Determine the [X, Y] coordinate at the center of the cell enclosing the given text.  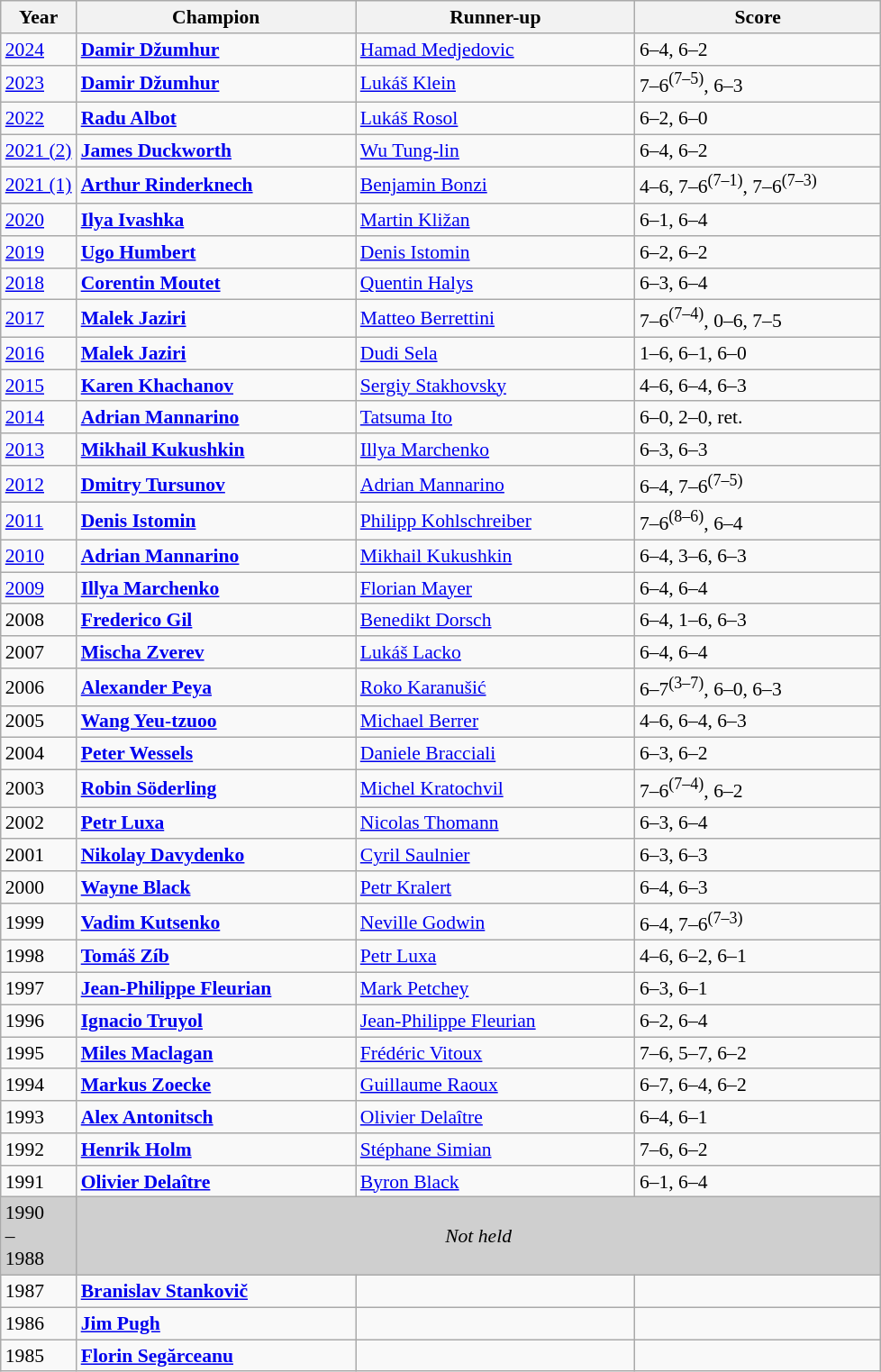
Tomáš Zíb [216, 957]
Branislav Stankovič [216, 1292]
Mischa Zverev [216, 652]
Markus Zoecke [216, 1086]
Florian Mayer [495, 588]
Martin Kližan [495, 220]
Score [758, 17]
2021 (1) [39, 186]
4–6, 6–2, 6–1 [758, 957]
2009 [39, 588]
2007 [39, 652]
Daniele Bracciali [495, 754]
6–2, 6–4 [758, 1021]
Byron Black [495, 1182]
Matteo Berrettini [495, 319]
7–6, 5–7, 6–2 [758, 1053]
Alexander Peya [216, 686]
6–4, 7–6(7–5) [758, 485]
Champion [216, 17]
Benjamin Bonzi [495, 186]
1997 [39, 989]
1990–1988 [39, 1236]
2008 [39, 621]
7–6(7–4), 0–6, 7–5 [758, 319]
1999 [39, 922]
2021 (2) [39, 150]
7–6(8–6), 6–4 [758, 521]
4–6, 7–6(7–1), 7–6(7–3) [758, 186]
Peter Wessels [216, 754]
2018 [39, 285]
1985 [39, 1356]
2013 [39, 450]
Radu Albot [216, 119]
2016 [39, 353]
Roko Karanušić [495, 686]
Lukáš Lacko [495, 652]
1986 [39, 1323]
Tatsuma Ito [495, 418]
Wayne Black [216, 887]
2010 [39, 557]
2000 [39, 887]
1–6, 6–1, 6–0 [758, 353]
6–7, 6–4, 6–2 [758, 1086]
Vadim Kutsenko [216, 922]
6–4, 6–3 [758, 887]
6–7(3–7), 6–0, 6–3 [758, 686]
6–0, 2–0, ret. [758, 418]
Lukáš Klein [495, 83]
Philipp Kohlschreiber [495, 521]
Hamad Medjedovic [495, 50]
Sergiy Stakhovsky [495, 386]
Benedikt Dorsch [495, 621]
James Duckworth [216, 150]
Quentin Halys [495, 285]
Henrik Holm [216, 1149]
6–4, 6–1 [758, 1117]
2006 [39, 686]
1996 [39, 1021]
2015 [39, 386]
Ugo Humbert [216, 252]
Neville Godwin [495, 922]
Alex Antonitsch [216, 1117]
Karen Khachanov [216, 386]
Ilya Ivashka [216, 220]
6–4, 1–6, 6–3 [758, 621]
Cyril Saulnier [495, 856]
6–4, 7–6(7–3) [758, 922]
Michael Berrer [495, 722]
Robin Söderling [216, 789]
Runner-up [495, 17]
Frederico Gil [216, 621]
Nicolas Thomann [495, 823]
Petr Kralert [495, 887]
Ignacio Truyol [216, 1021]
2004 [39, 754]
7–6(7–5), 6–3 [758, 83]
6–3, 6–2 [758, 754]
Stéphane Simian [495, 1149]
1992 [39, 1149]
2003 [39, 789]
2014 [39, 418]
Nikolay Davydenko [216, 856]
2020 [39, 220]
1993 [39, 1117]
1994 [39, 1086]
7–6(7–4), 6–2 [758, 789]
2002 [39, 823]
2023 [39, 83]
Corentin Moutet [216, 285]
2005 [39, 722]
Dudi Sela [495, 353]
6–3, 6–1 [758, 989]
2022 [39, 119]
Wu Tung-lin [495, 150]
2012 [39, 485]
7–6, 6–2 [758, 1149]
2001 [39, 856]
2017 [39, 319]
Wang Yeu-tzuoo [216, 722]
Year [39, 17]
Not held [479, 1236]
2011 [39, 521]
6–2, 6–2 [758, 252]
6–2, 6–0 [758, 119]
Guillaume Raoux [495, 1086]
2019 [39, 252]
Jim Pugh [216, 1323]
1998 [39, 957]
1987 [39, 1292]
Michel Kratochvil [495, 789]
Mark Petchey [495, 989]
Frédéric Vitoux [495, 1053]
1995 [39, 1053]
6–4, 3–6, 6–3 [758, 557]
Arthur Rinderknech [216, 186]
2024 [39, 50]
Florin Segărceanu [216, 1356]
Dmitry Tursunov [216, 485]
Miles Maclagan [216, 1053]
1991 [39, 1182]
Lukáš Rosol [495, 119]
